Extract the [x, y] coordinate from the center of the cell holding the provided text.  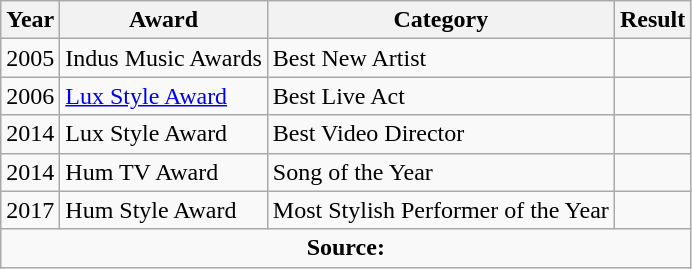
2005 [30, 58]
Hum TV Award [164, 172]
Song of the Year [440, 172]
Best New Artist [440, 58]
2017 [30, 210]
Result [652, 20]
Award [164, 20]
Category [440, 20]
Hum Style Award [164, 210]
Source: [346, 248]
Most Stylish Performer of the Year [440, 210]
Best Video Director [440, 134]
Best Live Act [440, 96]
Indus Music Awards [164, 58]
Year [30, 20]
2006 [30, 96]
